Detect which cell encompasses the target text, then output its (X, Y) center coordinate. 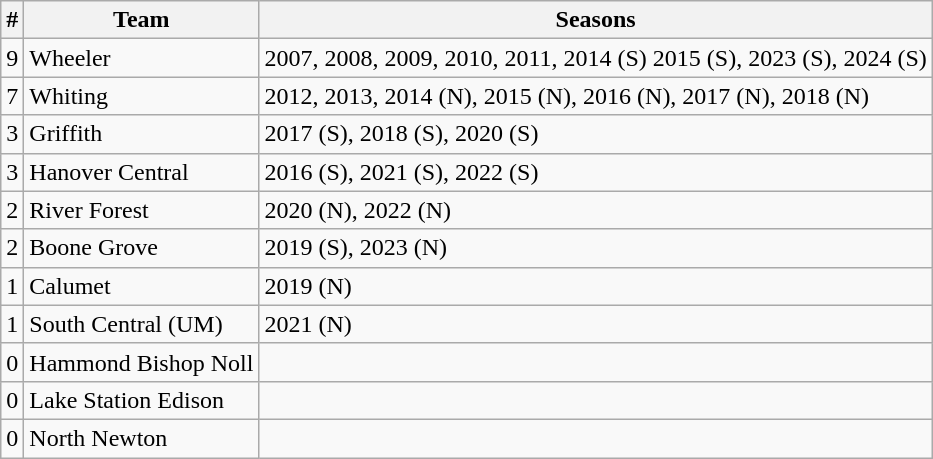
2017 (S), 2018 (S), 2020 (S) (596, 134)
South Central (UM) (142, 324)
Seasons (596, 20)
Whiting (142, 96)
Team (142, 20)
9 (12, 58)
Wheeler (142, 58)
2012, 2013, 2014 (N), 2015 (N), 2016 (N), 2017 (N), 2018 (N) (596, 96)
2007, 2008, 2009, 2010, 2011, 2014 (S) 2015 (S), 2023 (S), 2024 (S) (596, 58)
2021 (N) (596, 324)
2016 (S), 2021 (S), 2022 (S) (596, 172)
Hanover Central (142, 172)
2019 (N) (596, 286)
7 (12, 96)
# (12, 20)
Boone Grove (142, 248)
North Newton (142, 438)
Calumet (142, 286)
River Forest (142, 210)
2019 (S), 2023 (N) (596, 248)
Hammond Bishop Noll (142, 362)
Griffith (142, 134)
Lake Station Edison (142, 400)
2020 (N), 2022 (N) (596, 210)
